Locate the cell with the specified text and output its [x, y] center coordinate. 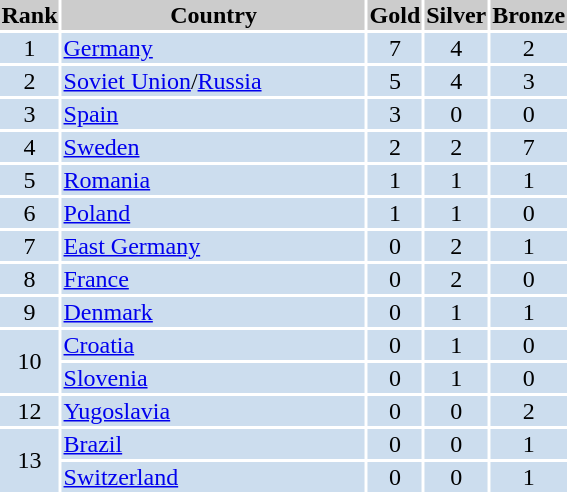
6 [30, 213]
Slovenia [214, 378]
Spain [214, 114]
Gold [395, 15]
10 [30, 362]
France [214, 279]
8 [30, 279]
East Germany [214, 246]
Poland [214, 213]
Switzerland [214, 477]
Bronze [529, 15]
Silver [456, 15]
9 [30, 312]
Yugoslavia [214, 411]
Germany [214, 48]
13 [30, 460]
Soviet Union/Russia [214, 81]
12 [30, 411]
Sweden [214, 147]
Country [214, 15]
Croatia [214, 345]
Rank [30, 15]
Romania [214, 180]
Brazil [214, 444]
Denmark [214, 312]
